For the text-containing cell, return its midpoint in [X, Y] coordinate format. 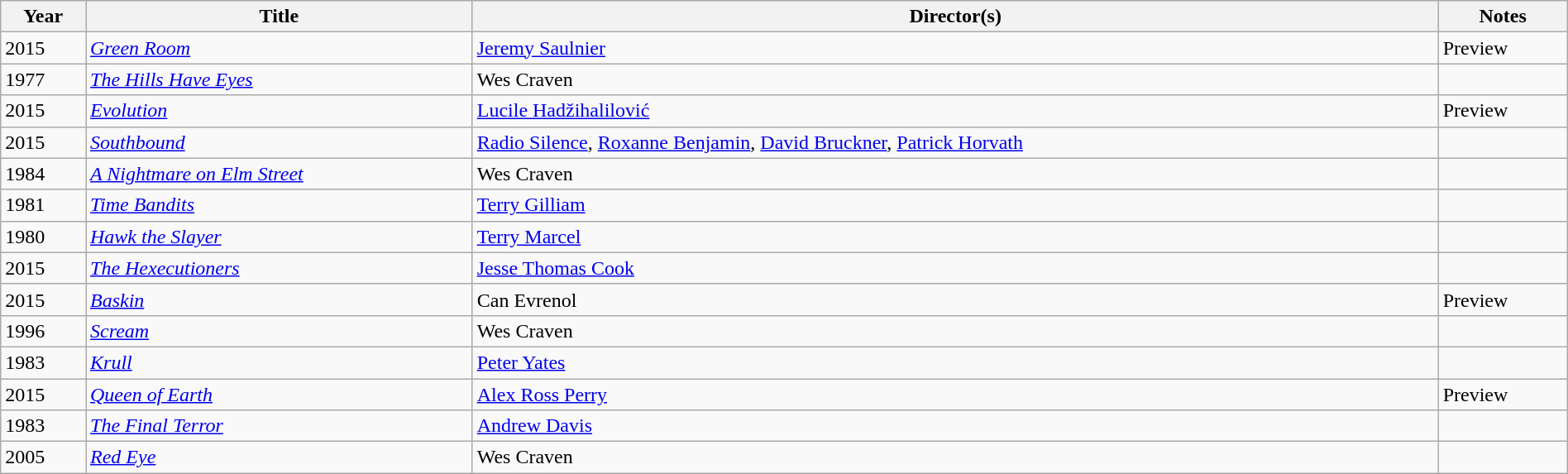
Title [280, 17]
2005 [43, 457]
A Nightmare on Elm Street [280, 174]
Radio Silence, Roxanne Benjamin, David Bruckner, Patrick Horvath [955, 142]
Jesse Thomas Cook [955, 268]
Red Eye [280, 457]
Year [43, 17]
Krull [280, 362]
Terry Marcel [955, 237]
Green Room [280, 48]
Director(s) [955, 17]
Terry Gilliam [955, 205]
Hawk the Slayer [280, 237]
1984 [43, 174]
Southbound [280, 142]
Evolution [280, 111]
Time Bandits [280, 205]
1977 [43, 79]
The Final Terror [280, 426]
Can Evrenol [955, 299]
The Hexecutioners [280, 268]
Baskin [280, 299]
Andrew Davis [955, 426]
Lucile Hadžihalilović [955, 111]
Notes [1503, 17]
Peter Yates [955, 362]
1980 [43, 237]
Queen of Earth [280, 395]
1996 [43, 331]
Jeremy Saulnier [955, 48]
Scream [280, 331]
1981 [43, 205]
Alex Ross Perry [955, 395]
The Hills Have Eyes [280, 79]
